Return the (x, y) coordinate for the center point of the cell that contains the specified text.  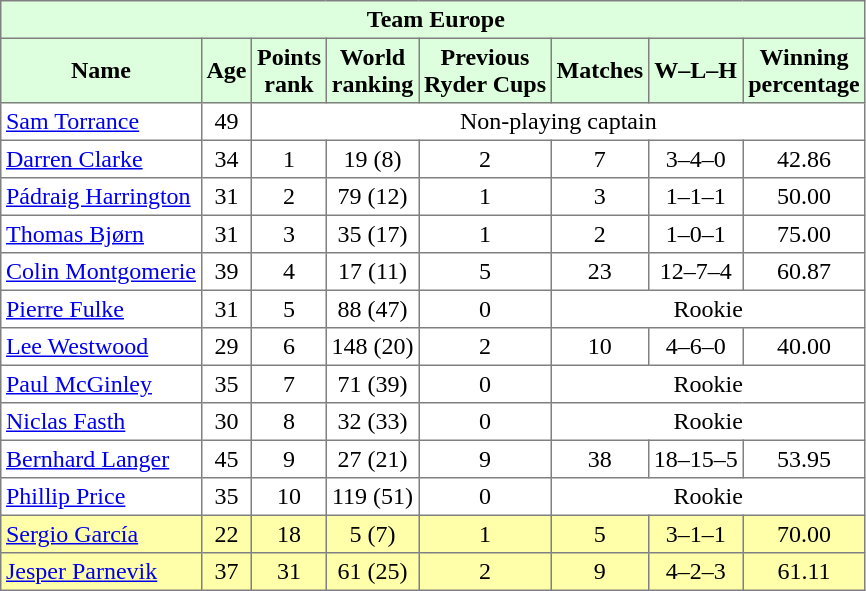
Pádraig Harrington (101, 197)
4–2–3 (695, 572)
17 (11) (372, 272)
12–7–4 (695, 272)
38 (600, 459)
30 (226, 422)
8 (290, 422)
45 (226, 459)
70.00 (804, 534)
61 (25) (372, 572)
Niclas Fasth (101, 422)
79 (12) (372, 197)
Colin Montgomerie (101, 272)
W–L–H (695, 70)
Team Europe (433, 20)
50.00 (804, 197)
35 (17) (372, 234)
Age (226, 70)
Non-playing captain (558, 122)
Bernhard Langer (101, 459)
Sam Torrance (101, 122)
Matches (600, 70)
37 (226, 572)
71 (39) (372, 384)
29 (226, 347)
42.86 (804, 159)
148 (20) (372, 347)
Lee Westwood (101, 347)
53.95 (804, 459)
6 (290, 347)
Pierre Fulke (101, 309)
4–6–0 (695, 347)
61.11 (804, 572)
Jesper Parnevik (101, 572)
34 (226, 159)
18–15–5 (695, 459)
22 (226, 534)
75.00 (804, 234)
Sergio García (101, 534)
3–1–1 (695, 534)
3–4–0 (695, 159)
Pointsrank (290, 70)
23 (600, 272)
Darren Clarke (101, 159)
60.87 (804, 272)
4 (290, 272)
PreviousRyder Cups (486, 70)
Worldranking (372, 70)
Paul McGinley (101, 384)
Thomas Bjørn (101, 234)
27 (21) (372, 459)
49 (226, 122)
Phillip Price (101, 497)
18 (290, 534)
32 (33) (372, 422)
1–1–1 (695, 197)
119 (51) (372, 497)
40.00 (804, 347)
Name (101, 70)
1–0–1 (695, 234)
39 (226, 272)
5 (7) (372, 534)
Winningpercentage (804, 70)
19 (8) (372, 159)
88 (47) (372, 309)
